For the text-containing cell, return its midpoint in [X, Y] coordinate format. 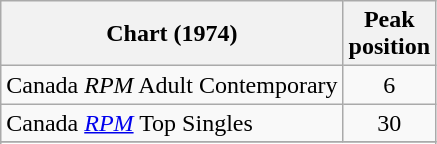
Canada RPM Top Singles [172, 123]
6 [389, 85]
Peakposition [389, 34]
Canada RPM Adult Contemporary [172, 85]
30 [389, 123]
Chart (1974) [172, 34]
